Locate the cell with the specified text and output its [X, Y] center coordinate. 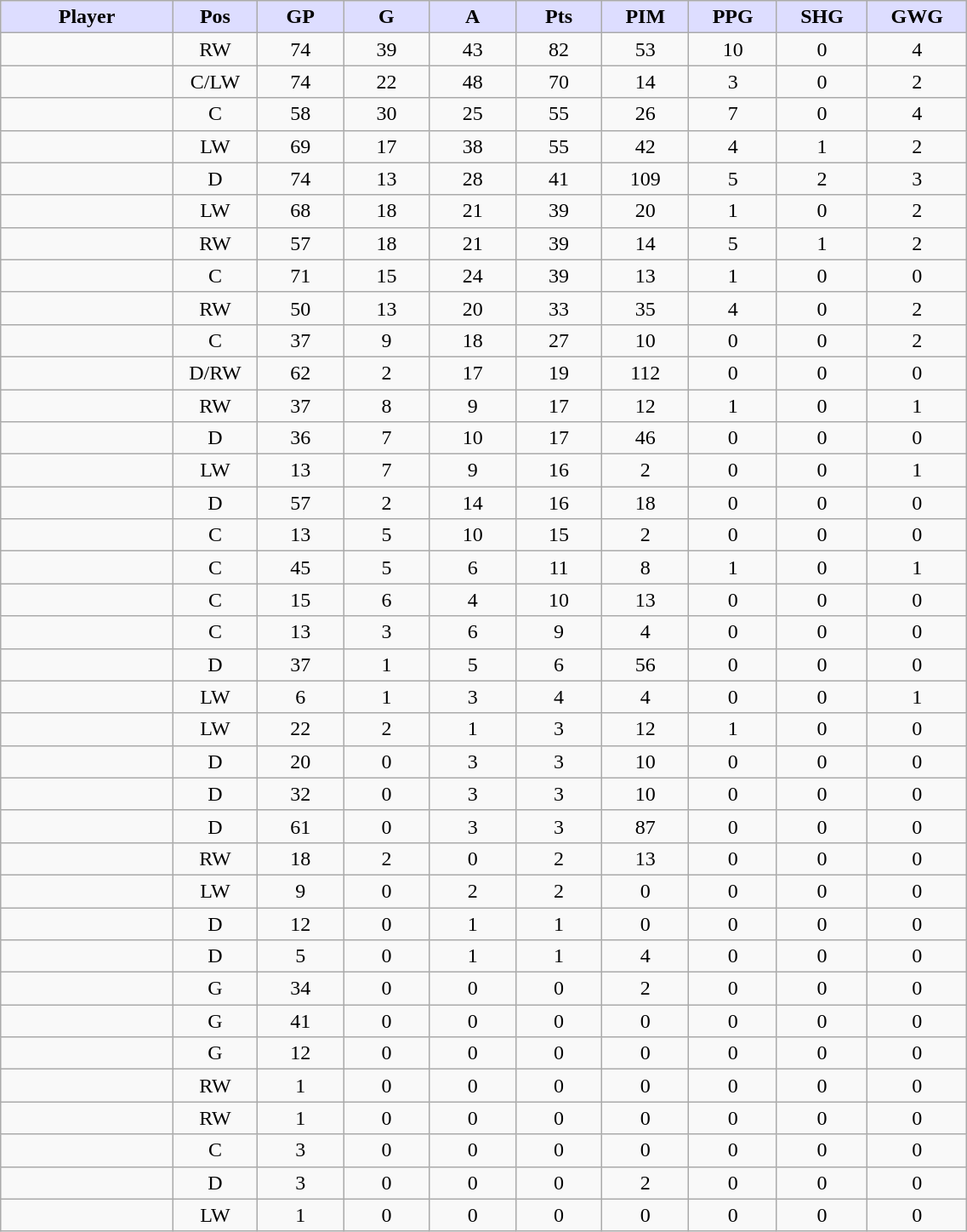
82 [558, 49]
D/RW [214, 373]
38 [473, 146]
GP [299, 17]
32 [299, 794]
43 [473, 49]
33 [558, 308]
34 [299, 989]
42 [646, 146]
PPG [733, 17]
71 [299, 276]
A [473, 17]
C/LW [214, 82]
26 [646, 114]
53 [646, 49]
87 [646, 826]
50 [299, 308]
24 [473, 276]
68 [299, 211]
11 [558, 568]
46 [646, 438]
30 [386, 114]
SHG [822, 17]
58 [299, 114]
Player [87, 17]
69 [299, 146]
25 [473, 114]
28 [473, 179]
56 [646, 664]
19 [558, 373]
PIM [646, 17]
36 [299, 438]
45 [299, 568]
GWG [917, 17]
112 [646, 373]
27 [558, 340]
Pts [558, 17]
35 [646, 308]
70 [558, 82]
48 [473, 82]
61 [299, 826]
109 [646, 179]
62 [299, 373]
Pos [214, 17]
